From the cell containing the given text, extract its center point as [x, y] coordinate. 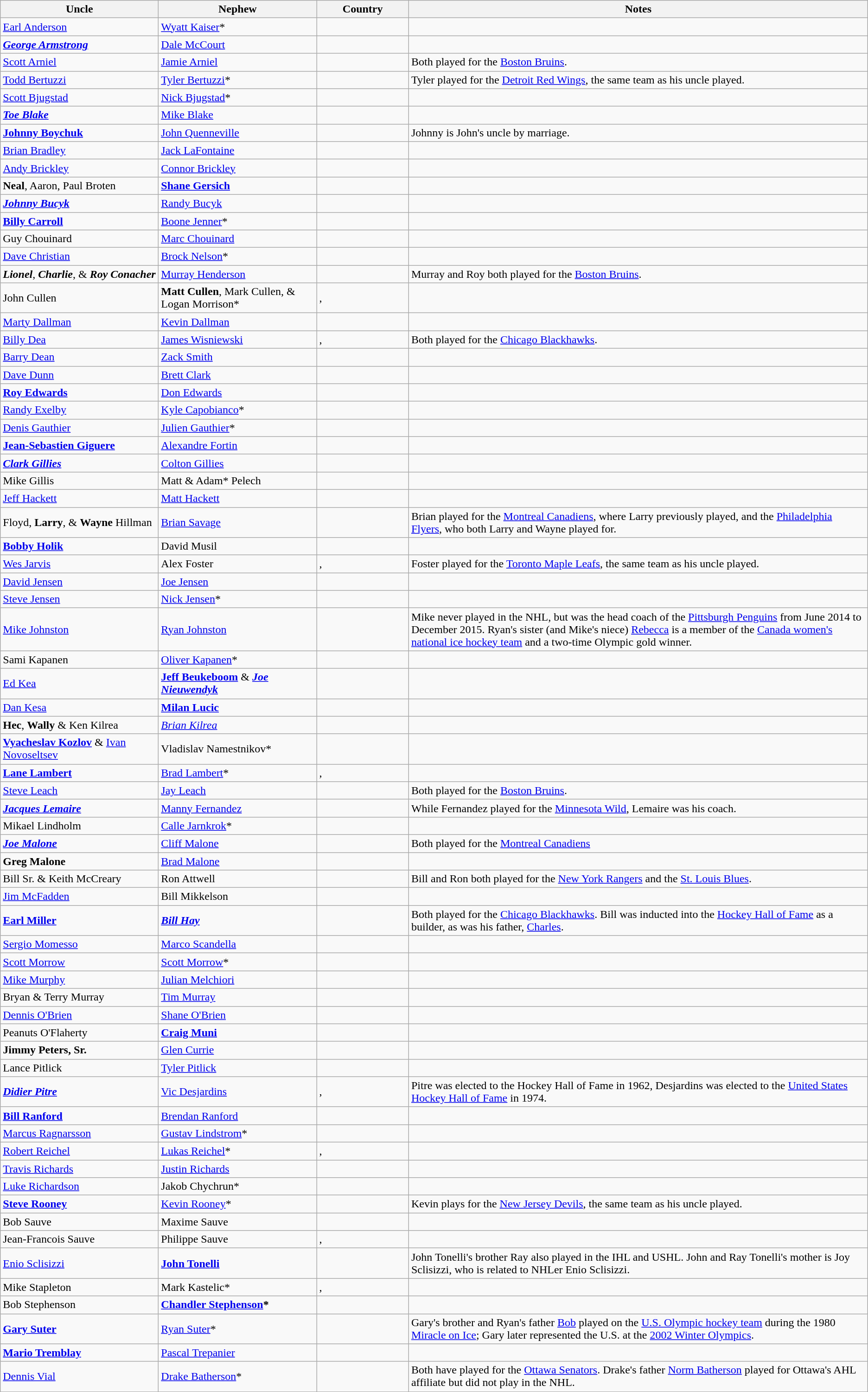
Peanuts O'Flaherty [80, 1033]
George Armstrong [80, 45]
Bob Stephenson [80, 1305]
Nick Bjugstad* [237, 97]
Randy Bucyk [237, 203]
Hec, Wally & Ken Kilrea [80, 725]
Brian Bradley [80, 150]
Jeff Hackett [80, 498]
Mike Blake [237, 115]
Brian Savage [237, 522]
Brian played for the Montreal Canadiens, where Larry previously played, and the Philadelphia Flyers, who both Larry and Wayne played for. [638, 522]
Kevin Rooney* [237, 1204]
Bill and Ron both played for the New York Rangers and the St. Louis Blues. [638, 879]
Brock Nelson* [237, 257]
Oliver Kapanen* [237, 660]
Both played for the Chicago Blackhawks. Bill was inducted into the Hockey Hall of Fame as a builder, as was his father, Charles. [638, 920]
Mike Stapleton [80, 1287]
Kyle Capobianco* [237, 410]
Matt Cullen, Mark Cullen, & Logan Morrison* [237, 298]
Chandler Stephenson* [237, 1305]
Both played for the Chicago Blackhawks. [638, 340]
Bill Ranford [80, 1116]
Tyler Bertuzzi* [237, 80]
Neal, Aaron, Paul Broten [80, 186]
Marcus Ragnarsson [80, 1133]
Guy Chouinard [80, 239]
Travis Richards [80, 1168]
Brett Clark [237, 375]
Vic Desjardins [237, 1092]
While Fernandez played for the Minnesota Wild, Lemaire was his coach. [638, 808]
Mike Johnston [80, 629]
Ryan Suter* [237, 1328]
Dave Dunn [80, 375]
Bill Hay [237, 920]
Scott Arniel [80, 62]
David Jensen [80, 582]
Scott Bjugstad [80, 97]
Country [363, 9]
Dennis O'Brien [80, 1015]
Barry Dean [80, 357]
Glen Currie [237, 1050]
Uncle [80, 9]
Johnny is John's uncle by marriage. [638, 133]
Brian Kilrea [237, 725]
Earl Anderson [80, 27]
Lukas Reichel* [237, 1151]
Vladislav Namestnikov* [237, 749]
Matt & Adam* Pelech [237, 481]
Gustav Lindstrom* [237, 1133]
Calle Jarnkrok* [237, 826]
Floyd, Larry, & Wayne Hillman [80, 522]
Lance Pitlick [80, 1068]
John Tonelli's brother Ray also played in the IHL and USHL. John and Ray Tonelli's mother is Joy Sclisizzi, who is related to NHLer Enio Sclisizzi. [638, 1264]
James Wisniewski [237, 340]
Steve Rooney [80, 1204]
Dennis Vial [80, 1377]
Vyacheslav Kozlov & Ivan Novoseltsev [80, 749]
Shane Gersich [237, 186]
Pitre was elected to the Hockey Hall of Fame in 1962, Desjardins was elected to the United States Hockey Hall of Fame in 1974. [638, 1092]
Luke Richardson [80, 1187]
Craig Muni [237, 1033]
Joe Malone [80, 843]
Cliff Malone [237, 843]
Jacques Lemaire [80, 808]
Kevin plays for the New Jersey Devils, the same team as his uncle played. [638, 1204]
John Tonelli [237, 1264]
Marty Dallman [80, 322]
Colton Gillies [237, 463]
Mario Tremblay [80, 1353]
Dan Kesa [80, 707]
Bill Sr. & Keith McCreary [80, 879]
Sami Kapanen [80, 660]
John Quenneville [237, 133]
Bryan & Terry Murray [80, 997]
Marco Scandella [237, 944]
Alexandre Fortin [237, 445]
Johnny Boychuk [80, 133]
Murray and Roy both played for the Boston Bruins. [638, 274]
John Cullen [80, 298]
Jack LaFontaine [237, 150]
Julian Melchiori [237, 980]
David Musil [237, 546]
Shane O'Brien [237, 1015]
Roy Edwards [80, 392]
Both played for the Montreal Canadiens [638, 843]
Wes Jarvis [80, 564]
Ed Kea [80, 684]
Kevin Dallman [237, 322]
Jimmy Peters, Sr. [80, 1050]
Todd Bertuzzi [80, 80]
Bobby Holik [80, 546]
Zack Smith [237, 357]
Clark Gillies [80, 463]
Julien Gauthier* [237, 428]
Jean-Francois Sauve [80, 1239]
Mike Murphy [80, 980]
Randy Exelby [80, 410]
Billy Carroll [80, 221]
Maxime Sauve [237, 1222]
Mark Kastelic* [237, 1287]
Justin Richards [237, 1168]
Brad Malone [237, 861]
Manny Fernandez [237, 808]
Drake Batherson* [237, 1377]
Wyatt Kaiser* [237, 27]
Connor Brickley [237, 168]
Nick Jensen* [237, 599]
Toe Blake [80, 115]
Pascal Trepanier [237, 1353]
Jamie Arniel [237, 62]
Joe Jensen [237, 582]
Dave Christian [80, 257]
Jeff Beukeboom & Joe Nieuwendyk [237, 684]
Johnny Bucyk [80, 203]
Ron Attwell [237, 879]
Both have played for the Ottawa Senators. Drake's father Norm Batherson played for Ottawa's AHL affiliate but did not play in the NHL. [638, 1377]
Murray Henderson [237, 274]
Boone Jenner* [237, 221]
Billy Dea [80, 340]
Brendan Ranford [237, 1116]
Brad Lambert* [237, 773]
Steve Leach [80, 790]
Steve Jensen [80, 599]
Mike Gillis [80, 481]
Tim Murray [237, 997]
Philippe Sauve [237, 1239]
Greg Malone [80, 861]
Denis Gauthier [80, 428]
Didier Pitre [80, 1092]
Tyler played for the Detroit Red Wings, the same team as his uncle played. [638, 80]
Milan Lucic [237, 707]
Dale McCourt [237, 45]
Lionel, Charlie, & Roy Conacher [80, 274]
Jim McFadden [80, 897]
Nephew [237, 9]
Don Edwards [237, 392]
Tyler Pitlick [237, 1068]
Alex Foster [237, 564]
Lane Lambert [80, 773]
Scott Morrow* [237, 962]
Andy Brickley [80, 168]
Jakob Chychrun* [237, 1187]
Gary Suter [80, 1328]
Bill Mikkelson [237, 897]
Mikael Lindholm [80, 826]
Matt Hackett [237, 498]
Sergio Momesso [80, 944]
Ryan Johnston [237, 629]
Robert Reichel [80, 1151]
Notes [638, 9]
Enio Sclisizzi [80, 1264]
Earl Miller [80, 920]
Jean-Sebastien Giguere [80, 445]
Marc Chouinard [237, 239]
Foster played for the Toronto Maple Leafs, the same team as his uncle played. [638, 564]
Scott Morrow [80, 962]
Jay Leach [237, 790]
Bob Sauve [80, 1222]
